Detect which cell encompasses the target text, then output its [x, y] center coordinate. 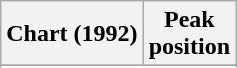
Chart (1992) [72, 34]
Peakposition [189, 34]
